Identify which cell holds the provided text, then report its (X, Y) central coordinate. 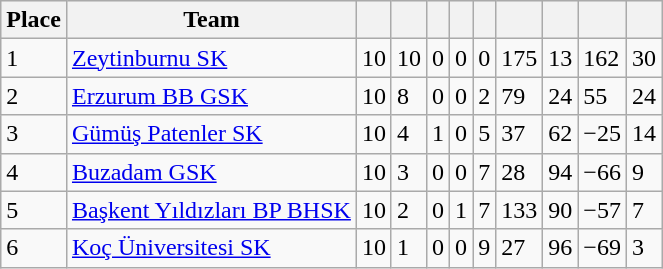
55 (602, 96)
30 (644, 58)
79 (520, 96)
−25 (602, 134)
37 (520, 134)
Koç Üniversitesi SK (211, 248)
94 (560, 172)
90 (560, 210)
Team (211, 20)
−66 (602, 172)
162 (602, 58)
133 (520, 210)
175 (520, 58)
96 (560, 248)
13 (560, 58)
Başkent Yıldızları BP BHSK (211, 210)
Erzurum BB GSK (211, 96)
27 (520, 248)
Gümüş Patenler SK (211, 134)
Buzadam GSK (211, 172)
−69 (602, 248)
8 (408, 96)
14 (644, 134)
Place (34, 20)
28 (520, 172)
6 (34, 248)
62 (560, 134)
−57 (602, 210)
Zeytinburnu SK (211, 58)
